Pinpoint the cell where the given text exists, returning its [X, Y] midpoint coordinate. 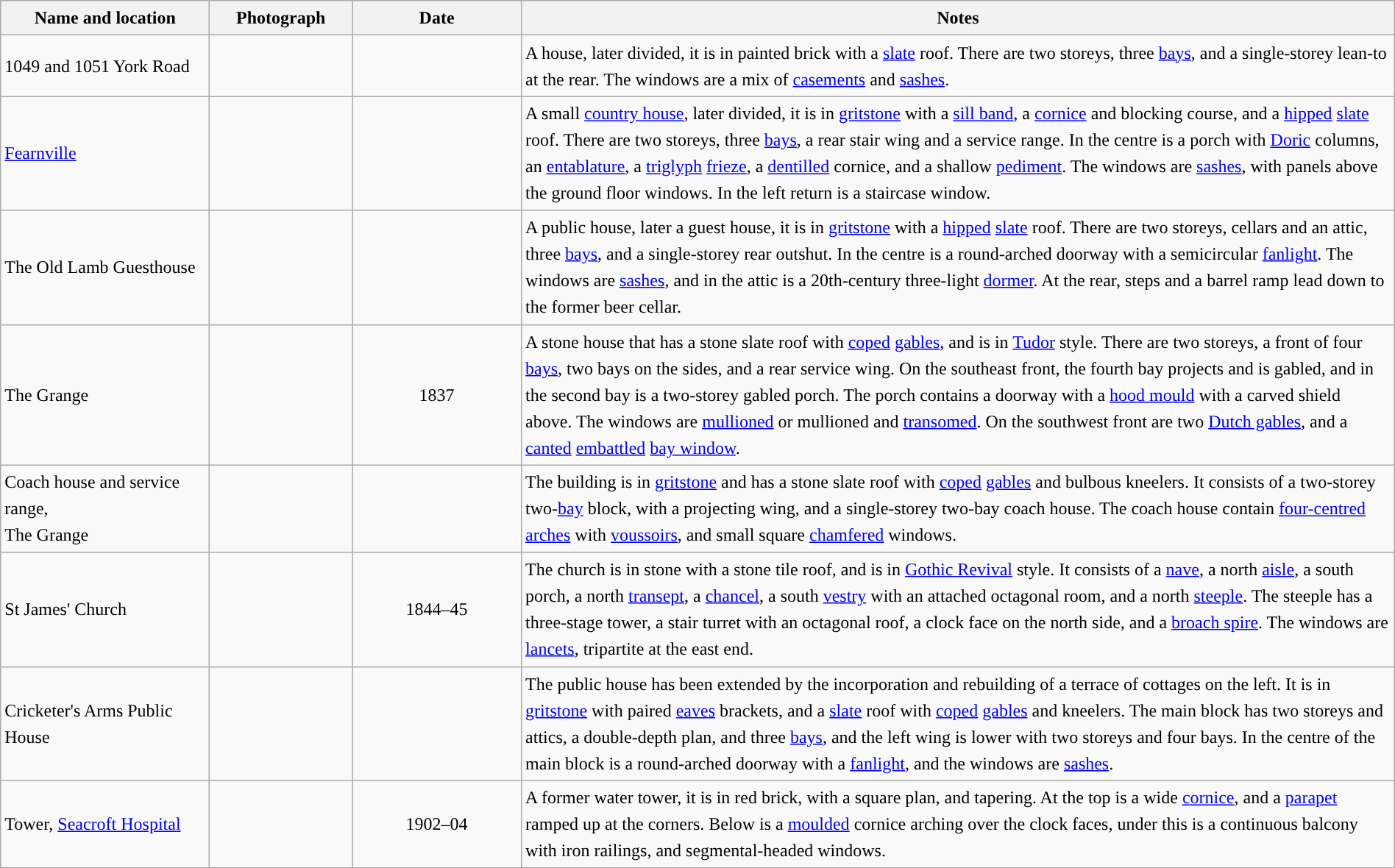
Coach house and service range,The Grange [105, 509]
The Old Lamb Guesthouse [105, 268]
Cricketer's Arms Public House [105, 724]
Fearnville [105, 153]
Tower, Seacroft Hospital [105, 824]
Notes [958, 18]
Name and location [105, 18]
The Grange [105, 394]
1837 [437, 394]
1844–45 [437, 609]
1049 and 1051 York Road [105, 66]
Date [437, 18]
Photograph [281, 18]
1902–04 [437, 824]
St James' Church [105, 609]
